Scan for the cell matching the given text and deliver its (X, Y) coordinate at center. 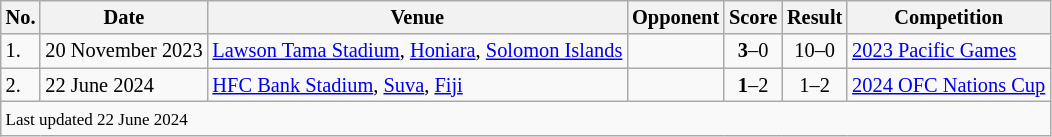
Score (753, 17)
Competition (948, 17)
1. (21, 51)
Last updated 22 June 2024 (526, 118)
22 June 2024 (124, 85)
No. (21, 17)
Result (814, 17)
Opponent (676, 17)
20 November 2023 (124, 51)
2024 OFC Nations Cup (948, 85)
Lawson Tama Stadium, Honiara, Solomon Islands (418, 51)
10–0 (814, 51)
Date (124, 17)
HFC Bank Stadium, Suva, Fiji (418, 85)
3–0 (753, 51)
2023 Pacific Games (948, 51)
Venue (418, 17)
2. (21, 85)
